For the text-containing cell, return its midpoint in (X, Y) coordinate format. 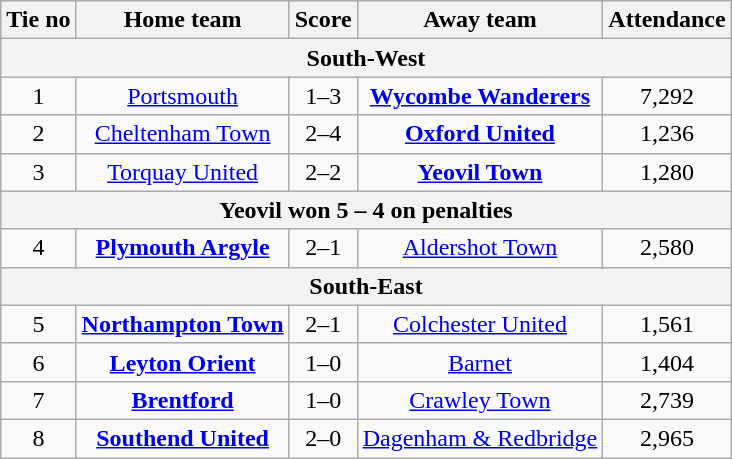
7 (38, 400)
Leyton Orient (182, 362)
Attendance (667, 20)
2,965 (667, 438)
South-East (366, 286)
2 (38, 134)
1,236 (667, 134)
Portsmouth (182, 96)
Score (323, 20)
Yeovil won 5 – 4 on penalties (366, 210)
Away team (480, 20)
8 (38, 438)
South-West (366, 58)
1,280 (667, 172)
Crawley Town (480, 400)
Plymouth Argyle (182, 248)
5 (38, 324)
Tie no (38, 20)
Brentford (182, 400)
Torquay United (182, 172)
Colchester United (480, 324)
3 (38, 172)
7,292 (667, 96)
Dagenham & Redbridge (480, 438)
2,580 (667, 248)
Southend United (182, 438)
1,404 (667, 362)
1 (38, 96)
2–2 (323, 172)
2–0 (323, 438)
6 (38, 362)
Home team (182, 20)
Yeovil Town (480, 172)
Aldershot Town (480, 248)
Cheltenham Town (182, 134)
1,561 (667, 324)
1–3 (323, 96)
4 (38, 248)
Wycombe Wanderers (480, 96)
Northampton Town (182, 324)
Barnet (480, 362)
Oxford United (480, 134)
2–4 (323, 134)
2,739 (667, 400)
